For the text-containing cell, return its midpoint in [X, Y] coordinate format. 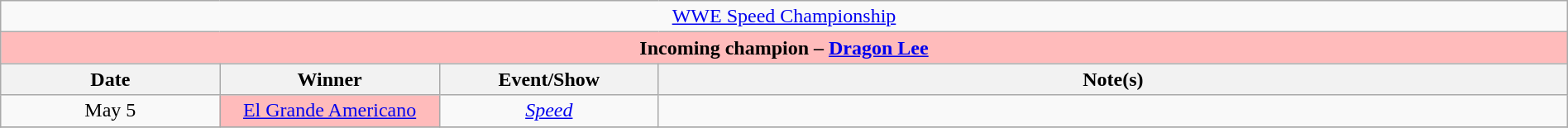
May 5 [111, 111]
Speed [549, 111]
Winner [329, 79]
Incoming champion – Dragon Lee [784, 48]
Date [111, 79]
Event/Show [549, 79]
WWE Speed Championship [784, 17]
El Grande Americano [329, 111]
Note(s) [1113, 79]
